Detect which cell encompasses the target text, then output its [x, y] center coordinate. 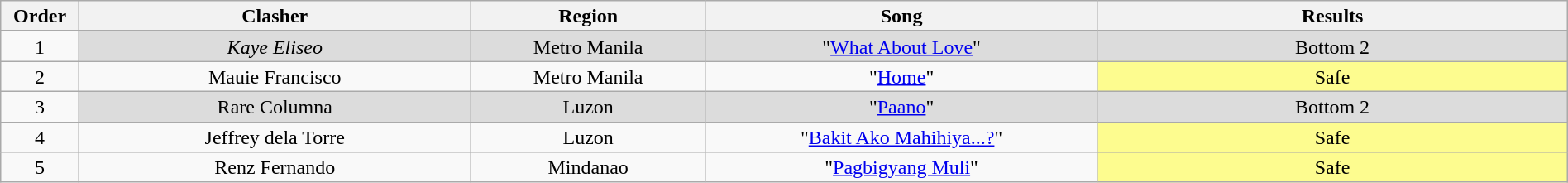
"Paano" [901, 106]
3 [40, 106]
Renz Fernando [275, 167]
Rare Columna [275, 106]
1 [40, 46]
Results [1332, 17]
5 [40, 167]
2 [40, 76]
Kaye Eliseo [275, 46]
Order [40, 17]
4 [40, 137]
"Bakit Ako Mahihiya...?" [901, 137]
Clasher [275, 17]
"Pagbigyang Muli" [901, 167]
Jeffrey dela Torre [275, 137]
Mauie Francisco [275, 76]
"What About Love" [901, 46]
"Home" [901, 76]
Region [588, 17]
Mindanao [588, 167]
Song [901, 17]
